Scan for the cell matching the given text and deliver its (x, y) coordinate at center. 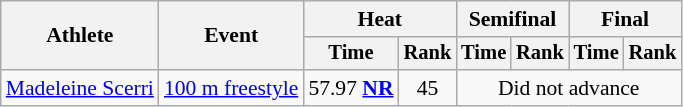
57.97 NR (350, 88)
Did not advance (568, 88)
Semifinal (512, 19)
Final (625, 19)
Athlete (80, 36)
Madeleine Scerri (80, 88)
Event (231, 36)
100 m freestyle (231, 88)
45 (428, 88)
Heat (380, 19)
